Determine the [X, Y] coordinate at the center of the cell enclosing the given text.  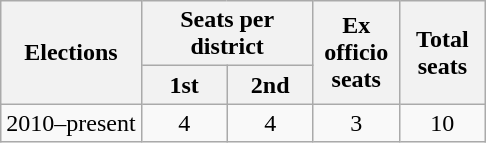
3 [356, 123]
Ex officio seats [356, 52]
Elections [71, 52]
2010–present [71, 123]
2nd [270, 85]
10 [442, 123]
Seats per district [227, 34]
Total seats [442, 52]
1st [184, 85]
